Output the [x, y] coordinate of the center of the cell containing the given text.  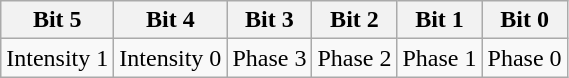
Bit 1 [440, 20]
Intensity 0 [170, 58]
Bit 3 [270, 20]
Phase 2 [354, 58]
Bit 2 [354, 20]
Bit 0 [524, 20]
Phase 0 [524, 58]
Intensity 1 [58, 58]
Phase 1 [440, 58]
Bit 5 [58, 20]
Bit 4 [170, 20]
Phase 3 [270, 58]
